Identify which cell holds the provided text, then report its (x, y) central coordinate. 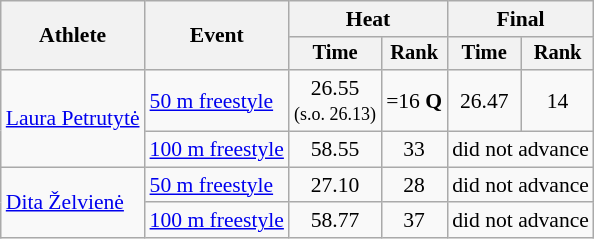
37 (414, 221)
58.55 (335, 150)
26.47 (484, 100)
=16 Q (414, 100)
26.55 (s.o. 26.13) (335, 100)
14 (558, 100)
Laura Petrutytė (73, 118)
33 (414, 150)
Heat (368, 19)
Dita Želvienė (73, 202)
Event (217, 36)
27.10 (335, 185)
Athlete (73, 36)
58.77 (335, 221)
Final (520, 19)
28 (414, 185)
